Provide the (x, y) coordinate of the cell's center where the given text is located.  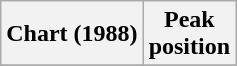
Chart (1988) (72, 34)
Peakposition (189, 34)
